Capture the cell that displays the provided text and extract its (X, Y) central coordinate. 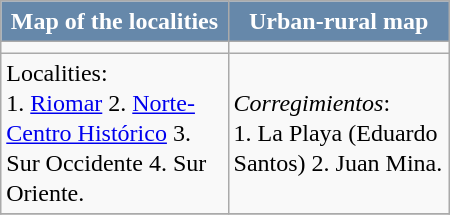
Map of the localities (114, 22)
Corregimientos: 1. La Playa (Eduardo Santos) 2. Juan Mina. (338, 134)
Urban-rural map (338, 22)
Localities: 1. Riomar 2. Norte-Centro Histórico 3. Sur Occidente 4. Sur Oriente. (114, 134)
